Return the [X, Y] coordinate for the center point of the cell that contains the specified text.  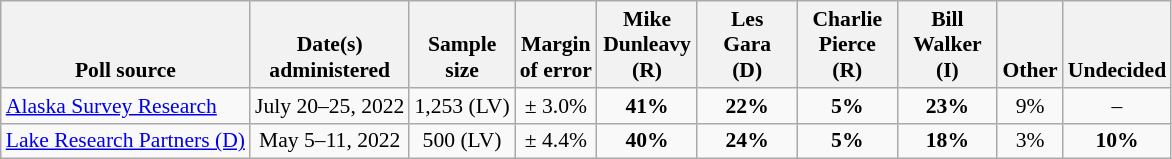
LesGara(D) [747, 44]
500 (LV) [462, 141]
MikeDunleavy(R) [647, 44]
9% [1030, 106]
Samplesize [462, 44]
Marginof error [556, 44]
Lake Research Partners (D) [126, 141]
23% [947, 106]
Poll source [126, 44]
18% [947, 141]
10% [1117, 141]
3% [1030, 141]
Date(s)administered [330, 44]
CharliePierce(R) [847, 44]
BillWalker(I) [947, 44]
July 20–25, 2022 [330, 106]
± 3.0% [556, 106]
1,253 (LV) [462, 106]
Alaska Survey Research [126, 106]
41% [647, 106]
24% [747, 141]
22% [747, 106]
Undecided [1117, 44]
40% [647, 141]
May 5–11, 2022 [330, 141]
Other [1030, 44]
± 4.4% [556, 141]
– [1117, 106]
